Determine the (X, Y) coordinate at the center of the cell enclosing the given text.  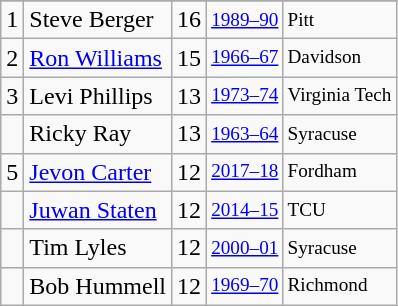
1963–64 (245, 134)
Davidson (340, 58)
Fordham (340, 172)
1 (12, 20)
Steve Berger (98, 20)
Pitt (340, 20)
3 (12, 96)
2014–15 (245, 210)
2000–01 (245, 248)
Ron Williams (98, 58)
Juwan Staten (98, 210)
Tim Lyles (98, 248)
1973–74 (245, 96)
Virginia Tech (340, 96)
2 (12, 58)
Bob Hummell (98, 286)
1969–70 (245, 286)
Richmond (340, 286)
2017–18 (245, 172)
Levi Phillips (98, 96)
TCU (340, 210)
16 (190, 20)
15 (190, 58)
Jevon Carter (98, 172)
5 (12, 172)
1966–67 (245, 58)
Ricky Ray (98, 134)
1989–90 (245, 20)
